Identify which cell holds the provided text, then report its (x, y) central coordinate. 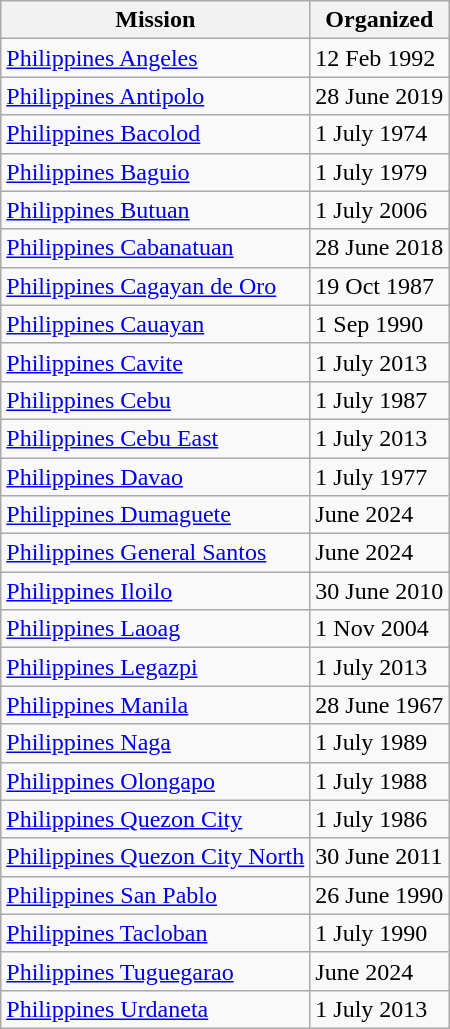
Philippines San Pablo (156, 895)
Philippines Cabanatuan (156, 248)
26 June 1990 (380, 895)
Philippines Olongapo (156, 781)
1 July 1977 (380, 477)
28 June 2019 (380, 96)
19 Oct 1987 (380, 286)
Philippines Cagayan de Oro (156, 286)
1 July 2006 (380, 210)
Philippines Quezon City (156, 819)
Philippines Legazpi (156, 667)
1 Nov 2004 (380, 629)
1 July 1988 (380, 781)
Philippines General Santos (156, 553)
Philippines Cauayan (156, 324)
1 July 1979 (380, 172)
Philippines Davao (156, 477)
28 June 2018 (380, 248)
Philippines Naga (156, 743)
Philippines Cebu East (156, 438)
Philippines Urdaneta (156, 1009)
Philippines Baguio (156, 172)
30 June 2010 (380, 591)
1 July 1990 (380, 933)
30 June 2011 (380, 857)
1 July 1974 (380, 134)
Philippines Dumaguete (156, 515)
1 Sep 1990 (380, 324)
1 July 1987 (380, 400)
28 June 1967 (380, 705)
Philippines Cavite (156, 362)
1 July 1986 (380, 819)
Philippines Tacloban (156, 933)
Organized (380, 20)
Philippines Iloilo (156, 591)
Philippines Cebu (156, 400)
Philippines Laoag (156, 629)
Philippines Angeles (156, 58)
Philippines Antipolo (156, 96)
Philippines Manila (156, 705)
12 Feb 1992 (380, 58)
1 July 1989 (380, 743)
Philippines Quezon City North (156, 857)
Philippines Tuguegarao (156, 971)
Philippines Bacolod (156, 134)
Philippines Butuan (156, 210)
Mission (156, 20)
